Pinpoint the cell where the given text exists, returning its (X, Y) midpoint coordinate. 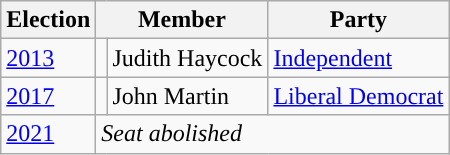
Member (182, 20)
John Martin (188, 96)
Party (358, 20)
2013 (48, 58)
Liberal Democrat (358, 96)
Seat abolished (272, 134)
Election (48, 20)
Judith Haycock (188, 58)
2021 (48, 134)
Independent (358, 58)
2017 (48, 96)
